Capture the cell that displays the provided text and extract its (X, Y) central coordinate. 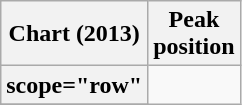
Peakposition (194, 34)
Chart (2013) (74, 34)
scope="row" (74, 85)
